Determine the [X, Y] coordinate at the center of the cell enclosing the given text.  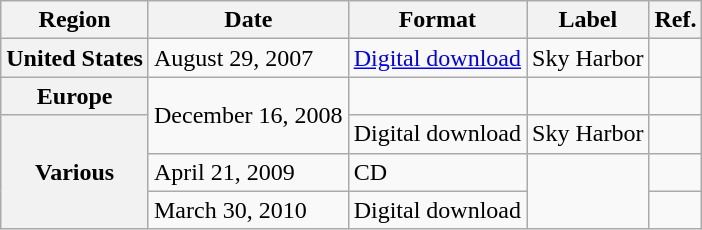
April 21, 2009 [248, 172]
December 16, 2008 [248, 115]
CD [437, 172]
Format [437, 20]
Date [248, 20]
March 30, 2010 [248, 210]
Europe [75, 96]
Label [588, 20]
August 29, 2007 [248, 58]
Region [75, 20]
Ref. [676, 20]
Various [75, 172]
United States [75, 58]
